Identify which cell holds the provided text, then report its (x, y) central coordinate. 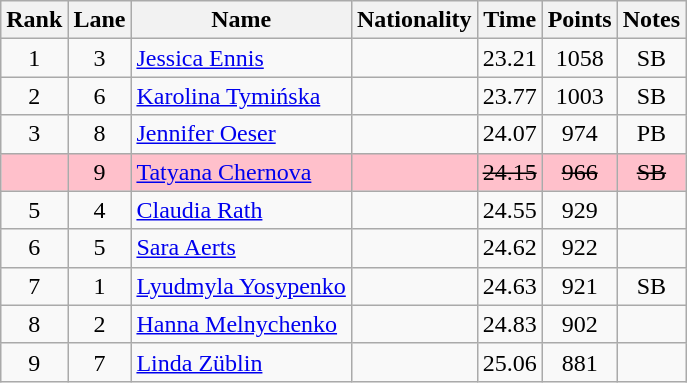
23.21 (510, 58)
PB (651, 134)
922 (580, 248)
Nationality (414, 20)
1058 (580, 58)
974 (580, 134)
23.77 (510, 96)
Name (241, 20)
Lyudmyla Yosypenko (241, 286)
Sara Aerts (241, 248)
24.63 (510, 286)
Notes (651, 20)
1003 (580, 96)
24.15 (510, 172)
Karolina Tymińska (241, 96)
24.62 (510, 248)
902 (580, 324)
Jennifer Oeser (241, 134)
Points (580, 20)
Tatyana Chernova (241, 172)
24.07 (510, 134)
Rank (34, 20)
Jessica Ennis (241, 58)
929 (580, 210)
881 (580, 362)
Hanna Melnychenko (241, 324)
24.55 (510, 210)
Lane (100, 20)
Time (510, 20)
Linda Züblin (241, 362)
921 (580, 286)
25.06 (510, 362)
966 (580, 172)
4 (100, 210)
24.83 (510, 324)
Claudia Rath (241, 210)
